Output the [X, Y] coordinate of the center of the cell containing the given text.  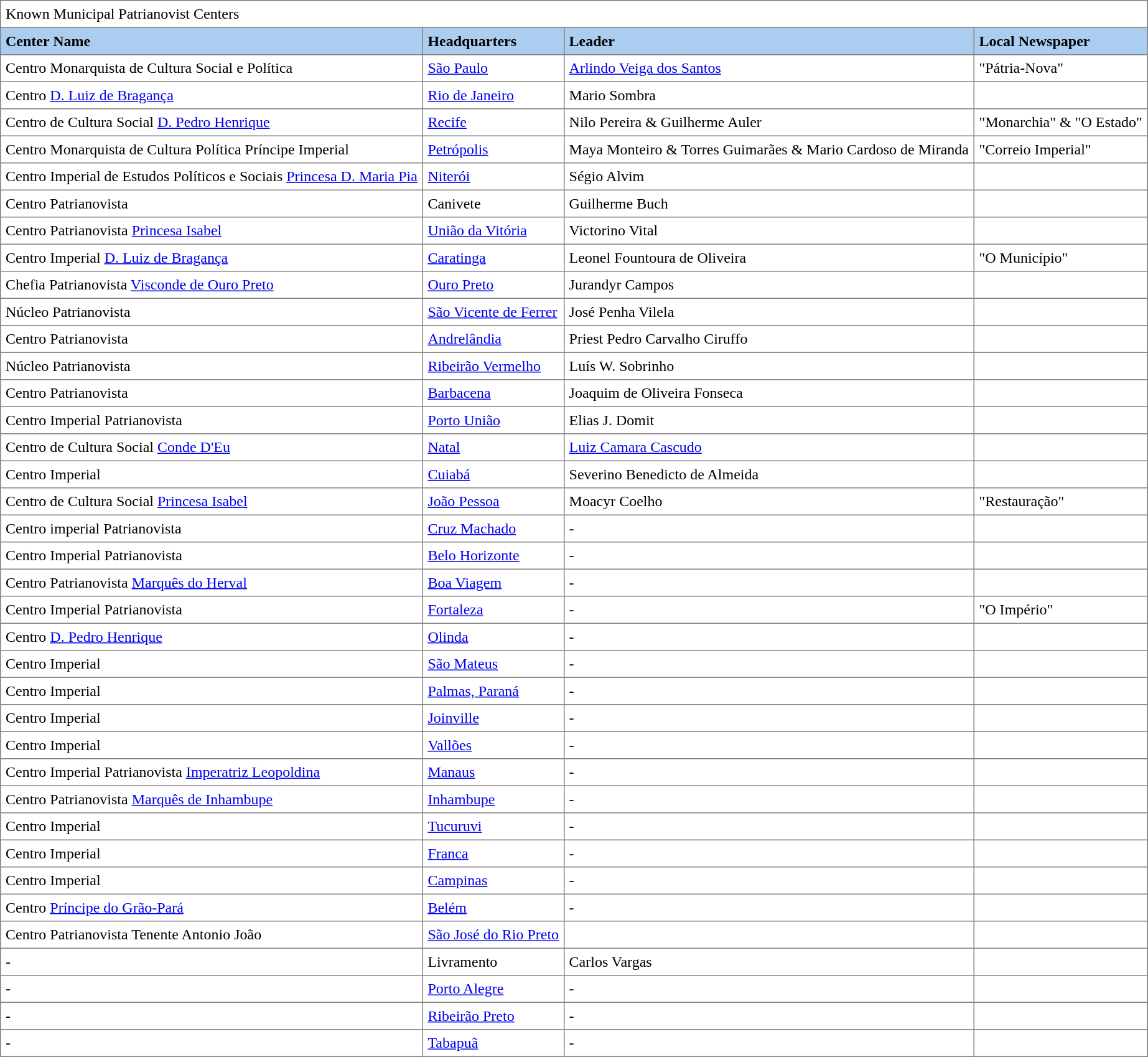
Centro D. Luiz de Bragança [212, 95]
Ségio Alvim [769, 177]
"Monarchia" & "O Estado" [1060, 123]
Fortaleza [493, 610]
São José do Rio Preto [493, 935]
Chefia Patrianovista Visconde de Ouro Preto [212, 285]
Ribeirão Preto [493, 1016]
Tucuruvi [493, 827]
Centro de Cultura Social D. Pedro Henrique [212, 123]
Manaus [493, 773]
Inhambupe [493, 799]
Headquarters [493, 41]
Local Newspaper [1060, 41]
Victorino Vital [769, 231]
Livramento [493, 962]
Elias J. Domit [769, 420]
Known Municipal Patrianovist Centers [574, 14]
Olinda [493, 637]
São Paulo [493, 68]
Centro Imperial de Estudos Políticos e Sociais Princesa D. Maria Pia [212, 177]
Centro Monarquista de Cultura Política Príncipe Imperial [212, 149]
Natal [493, 448]
Centro de Cultura Social Conde D'Eu [212, 448]
Centro Patrianovista Tenente Antonio João [212, 935]
Luiz Camara Cascudo [769, 448]
Moacyr Coelho [769, 502]
Severino Benedicto de Almeida [769, 474]
Porto Alegre [493, 989]
Belo Horizonte [493, 556]
Canivete [493, 204]
Rio de Janeiro [493, 95]
Tabapuã [493, 1043]
Maya Monteiro & Torres Guimarães & Mario Cardoso de Miranda [769, 149]
Arlindo Veiga dos Santos [769, 68]
"O Império" [1060, 610]
Cuiabá [493, 474]
Luís W. Sobrinho [769, 366]
Nilo Pereira & Guilherme Auler [769, 123]
Centro Patrianovista Marquês do Herval [212, 583]
Cruz Machado [493, 528]
Centro Monarquista de Cultura Social e Política [212, 68]
Center Name [212, 41]
Caratinga [493, 258]
Centro Patrianovista Princesa Isabel [212, 231]
Mario Sombra [769, 95]
Leonel Fountoura de Oliveira [769, 258]
Centro imperial Patrianovista [212, 528]
Centro Patrianovista Marquês de Inhambupe [212, 799]
Centro D. Pedro Henrique [212, 637]
"Pátria-Nova" [1060, 68]
Joinville [493, 718]
Recife [493, 123]
Palmas, Paraná [493, 691]
Porto União [493, 420]
Guilherme Buch [769, 204]
"Correio Imperial" [1060, 149]
Belém [493, 908]
São Vicente de Ferrer [493, 312]
Centro Imperial Patrianovista Imperatriz Leopoldina [212, 773]
José Penha Vilela [769, 312]
"O Município" [1060, 258]
Jurandyr Campos [769, 285]
Andrelândia [493, 339]
Joaquim de Oliveira Fonseca [769, 393]
Campinas [493, 881]
Leader [769, 41]
União da Vitória [493, 231]
Ouro Preto [493, 285]
Centro de Cultura Social Princesa Isabel [212, 502]
Petrópolis [493, 149]
Centro Príncipe do Grão-Pará [212, 908]
Boa Viagem [493, 583]
"Restauração" [1060, 502]
Niterói [493, 177]
Vallões [493, 745]
Barbacena [493, 393]
Priest Pedro Carvalho Ciruffo [769, 339]
Franca [493, 853]
João Pessoa [493, 502]
Centro Imperial D. Luiz de Bragança [212, 258]
Ribeirão Vermelho [493, 366]
Carlos Vargas [769, 962]
São Mateus [493, 664]
